From the cell containing the given text, extract its center point as (x, y) coordinate. 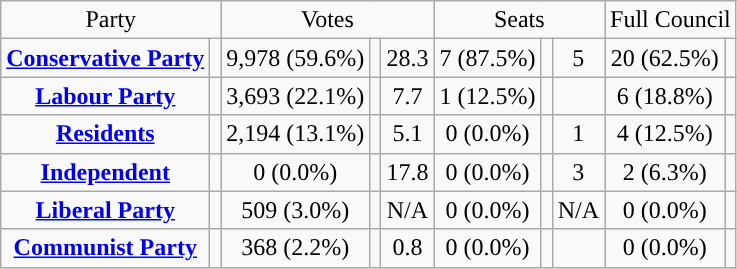
Seats (520, 20)
17.8 (408, 172)
Liberal Party (106, 210)
20 (62.5%) (664, 58)
Votes (328, 20)
1 (12.5%) (488, 96)
3,693 (22.1%) (296, 96)
7 (87.5%) (488, 58)
Full Council (670, 20)
3 (578, 172)
0.8 (408, 248)
Independent (106, 172)
509 (3.0%) (296, 210)
7.7 (408, 96)
Labour Party (106, 96)
Residents (106, 134)
2 (6.3%) (664, 172)
28.3 (408, 58)
9,978 (59.6%) (296, 58)
368 (2.2%) (296, 248)
2,194 (13.1%) (296, 134)
Party (111, 20)
5 (578, 58)
Communist Party (106, 248)
4 (12.5%) (664, 134)
5.1 (408, 134)
1 (578, 134)
Conservative Party (106, 58)
6 (18.8%) (664, 96)
